Determine the [x, y] coordinate at the center of the cell enclosing the given text.  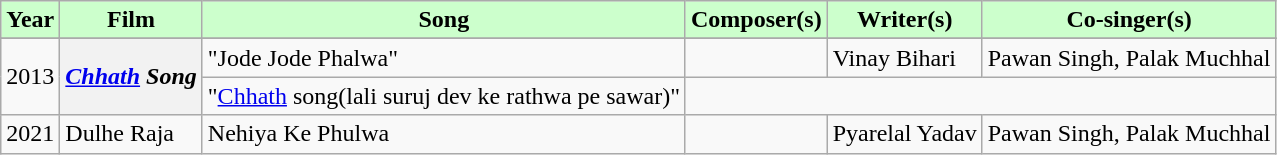
Song [444, 20]
2021 [30, 134]
Nehiya Ke Phulwa [444, 134]
"Chhath song(lali suruj dev ke rathwa pe sawar)" [444, 96]
2013 [30, 77]
Dulhe Raja [131, 134]
Pyarelal Yadav [904, 134]
Composer(s) [756, 20]
Film [131, 20]
Co-singer(s) [1129, 20]
Year [30, 20]
Chhath Song [131, 77]
"Jode Jode Phalwa" [444, 58]
Vinay Bihari [904, 58]
Writer(s) [904, 20]
